Return (X, Y) of the center of cell containing provided text 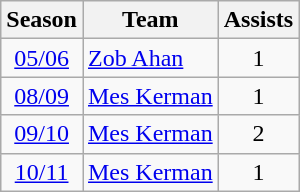
05/06 (42, 58)
08/09 (42, 96)
09/10 (42, 134)
Team (150, 20)
Assists (258, 20)
2 (258, 134)
Season (42, 20)
Zob Ahan (150, 58)
10/11 (42, 172)
